From the cell containing the given text, extract its center point as [x, y] coordinate. 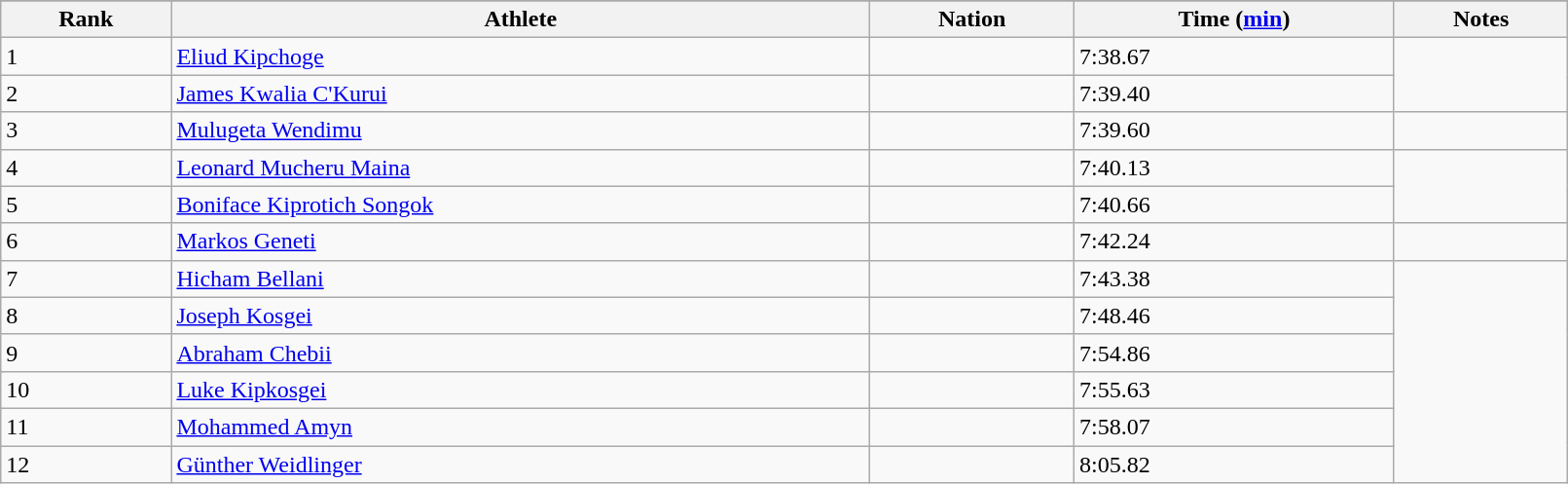
Mulugeta Wendimu [521, 130]
Athlete [521, 19]
1 [86, 56]
Time (min) [1234, 19]
7:38.67 [1234, 56]
7:40.13 [1234, 168]
7 [86, 279]
10 [86, 390]
3 [86, 130]
7:54.86 [1234, 353]
Eliud Kipchoge [521, 56]
Nation [972, 19]
6 [86, 242]
7:58.07 [1234, 427]
11 [86, 427]
7:55.63 [1234, 390]
8:05.82 [1234, 465]
Hicham Bellani [521, 279]
8 [86, 316]
Günther Weidlinger [521, 465]
7:39.60 [1234, 130]
2 [86, 93]
Boniface Kiprotich Songok [521, 205]
James Kwalia C'Kurui [521, 93]
Mohammed Amyn [521, 427]
Notes [1481, 19]
4 [86, 168]
Rank [86, 19]
12 [86, 465]
Abraham Chebii [521, 353]
Luke Kipkosgei [521, 390]
7:40.66 [1234, 205]
Leonard Mucheru Maina [521, 168]
5 [86, 205]
Markos Geneti [521, 242]
7:43.38 [1234, 279]
Joseph Kosgei [521, 316]
7:42.24 [1234, 242]
7:39.40 [1234, 93]
7:48.46 [1234, 316]
9 [86, 353]
